Scan for the cell matching the given text and deliver its (x, y) coordinate at center. 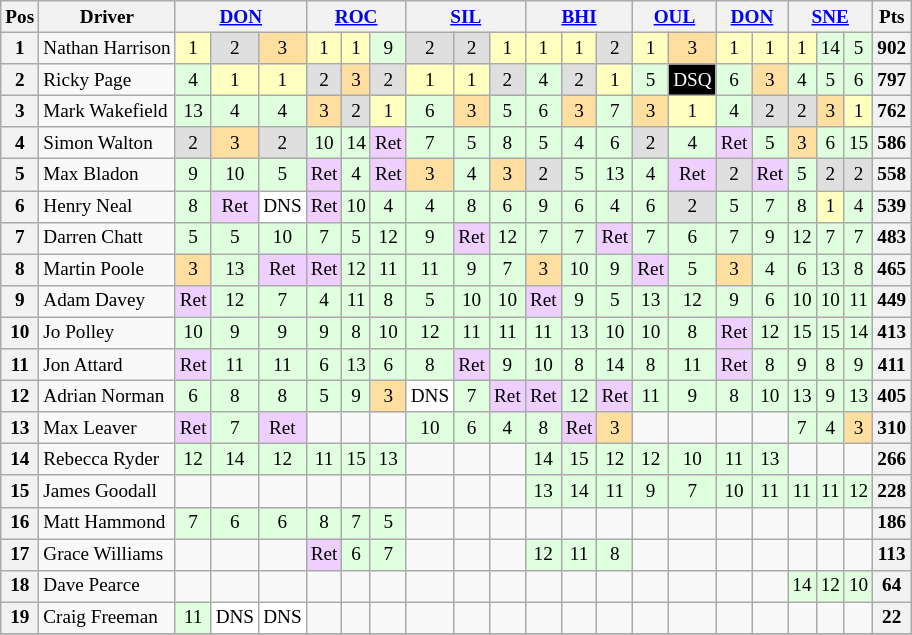
762 (892, 111)
411 (892, 365)
22 (892, 618)
113 (892, 554)
539 (892, 206)
449 (892, 301)
586 (892, 143)
64 (892, 586)
Adrian Norman (108, 396)
558 (892, 175)
Grace Williams (108, 554)
17 (20, 554)
Max Leaver (108, 428)
Martin Poole (108, 270)
James Goodall (108, 491)
Rebecca Ryder (108, 460)
Ricky Page (108, 80)
Craig Freeman (108, 618)
Simon Walton (108, 143)
797 (892, 80)
Henry Neal (108, 206)
186 (892, 523)
Mark Wakefield (108, 111)
902 (892, 48)
228 (892, 491)
Max Bladon (108, 175)
16 (20, 523)
OUL (674, 17)
Nathan Harrison (108, 48)
483 (892, 238)
413 (892, 333)
ROC (356, 17)
Adam Davey (108, 301)
465 (892, 270)
405 (892, 396)
Jo Polley (108, 333)
Pos (20, 17)
BHI (578, 17)
Darren Chatt (108, 238)
Matt Hammond (108, 523)
DSQ (693, 80)
266 (892, 460)
SNE (830, 17)
Driver (108, 17)
Jon Attard (108, 365)
19 (20, 618)
18 (20, 586)
Pts (892, 17)
310 (892, 428)
Dave Pearce (108, 586)
SIL (466, 17)
